Determine the (x, y) coordinate at the center of the cell enclosing the given text.  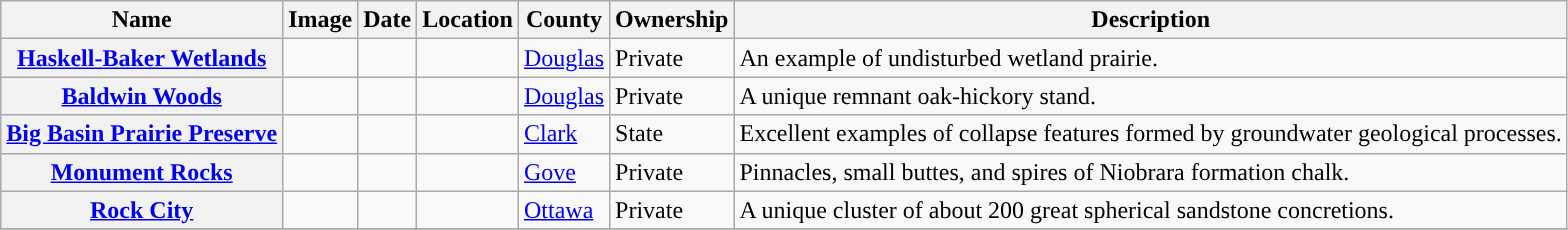
Ownership (672, 20)
State (672, 134)
Haskell-Baker Wetlands (142, 58)
A unique remnant oak-hickory stand. (1150, 96)
Excellent examples of collapse features formed by groundwater geological processes. (1150, 134)
Location (468, 20)
Monument Rocks (142, 172)
Gove (564, 172)
Rock City (142, 210)
Big Basin Prairie Preserve (142, 134)
Ottawa (564, 210)
Name (142, 20)
A unique cluster of about 200 great spherical sandstone concretions. (1150, 210)
Description (1150, 20)
Date (388, 20)
An example of undisturbed wetland prairie. (1150, 58)
Pinnacles, small buttes, and spires of Niobrara formation chalk. (1150, 172)
Clark (564, 134)
County (564, 20)
Baldwin Woods (142, 96)
Image (320, 20)
